Return the (X, Y) coordinate for the center point of the cell that contains the specified text.  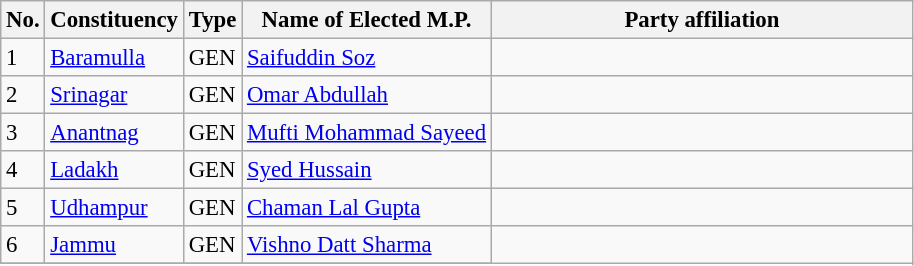
Party affiliation (702, 20)
5 (23, 208)
Jammu (114, 245)
6 (23, 245)
Anantnag (114, 133)
1 (23, 58)
2 (23, 95)
Constituency (114, 20)
Syed Hussain (367, 170)
Saifuddin Soz (367, 58)
Name of Elected M.P. (367, 20)
Udhampur (114, 208)
Type (212, 20)
Ladakh (114, 170)
Mufti Mohammad Sayeed (367, 133)
3 (23, 133)
Srinagar (114, 95)
4 (23, 170)
Vishno Datt Sharma (367, 245)
Chaman Lal Gupta (367, 208)
Omar Abdullah (367, 95)
No. (23, 20)
Baramulla (114, 58)
